From the cell containing the given text, extract its center point as (X, Y) coordinate. 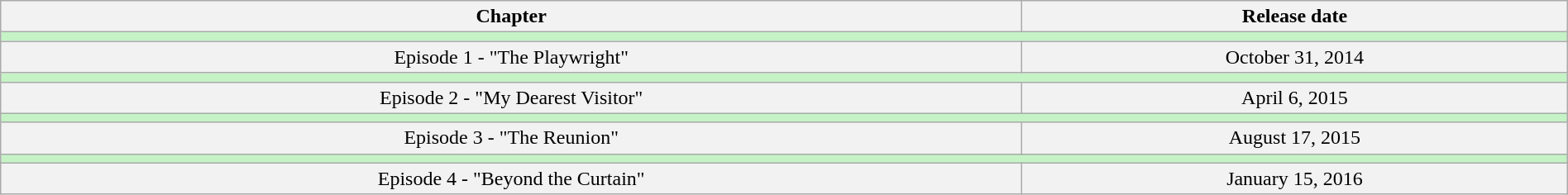
October 31, 2014 (1295, 57)
April 6, 2015 (1295, 97)
Release date (1295, 17)
Episode 3 - "The Reunion" (511, 138)
January 15, 2016 (1295, 178)
Episode 4 - "Beyond the Curtain" (511, 178)
Episode 1 - "The Playwright" (511, 57)
Chapter (511, 17)
Episode 2 - "My Dearest Visitor" (511, 97)
August 17, 2015 (1295, 138)
